Find where the given text appears and provide that cell's center as (X, Y) coordinate. 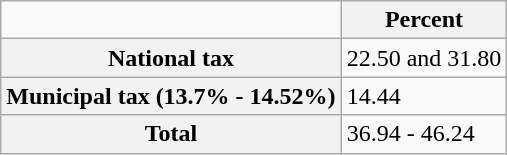
22.50 and 31.80 (424, 58)
14.44 (424, 96)
36.94 - 46.24 (424, 134)
Percent (424, 20)
Municipal tax (13.7% - 14.52%) (171, 96)
National tax (171, 58)
Total (171, 134)
